For the text-containing cell, return its midpoint in (X, Y) coordinate format. 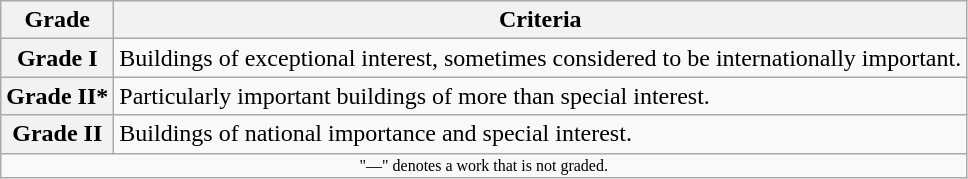
Buildings of exceptional interest, sometimes considered to be internationally important. (540, 58)
Particularly important buildings of more than special interest. (540, 96)
Criteria (540, 20)
Grade (58, 20)
Buildings of national importance and special interest. (540, 134)
"—" denotes a work that is not graded. (484, 165)
Grade II* (58, 96)
Grade II (58, 134)
Grade I (58, 58)
